Locate the cell with the specified text and output its [x, y] center coordinate. 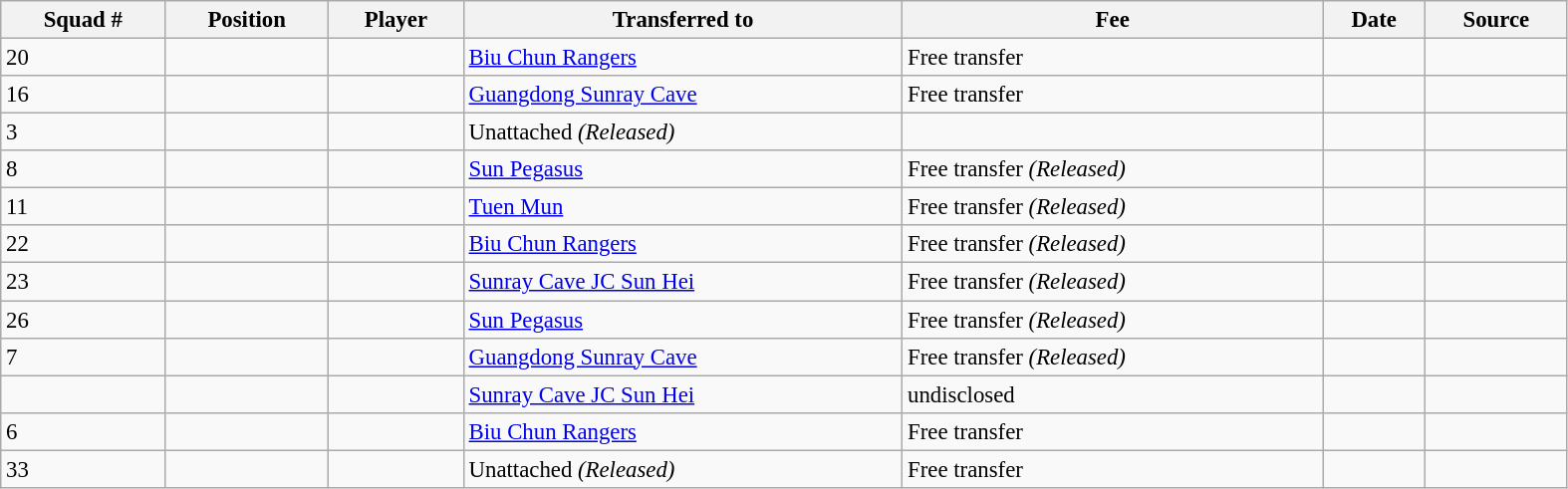
Date [1375, 20]
8 [84, 169]
Tuen Mun [683, 207]
Position [247, 20]
Fee [1113, 20]
Transferred to [683, 20]
23 [84, 282]
Player [396, 20]
3 [84, 132]
20 [84, 58]
26 [84, 320]
Squad # [84, 20]
16 [84, 95]
6 [84, 431]
11 [84, 207]
Source [1496, 20]
7 [84, 357]
33 [84, 469]
22 [84, 244]
undisclosed [1113, 394]
